Find where the given text appears and provide that cell's center as [X, Y] coordinate. 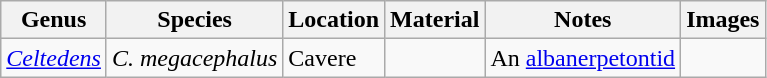
Location [334, 20]
Genus [54, 20]
An albanerpetontid [583, 58]
Species [194, 20]
Images [723, 20]
Material [435, 20]
C. megacephalus [194, 58]
Cavere [334, 58]
Notes [583, 20]
Celtedens [54, 58]
